Locate the cell with the specified text and output its [x, y] center coordinate. 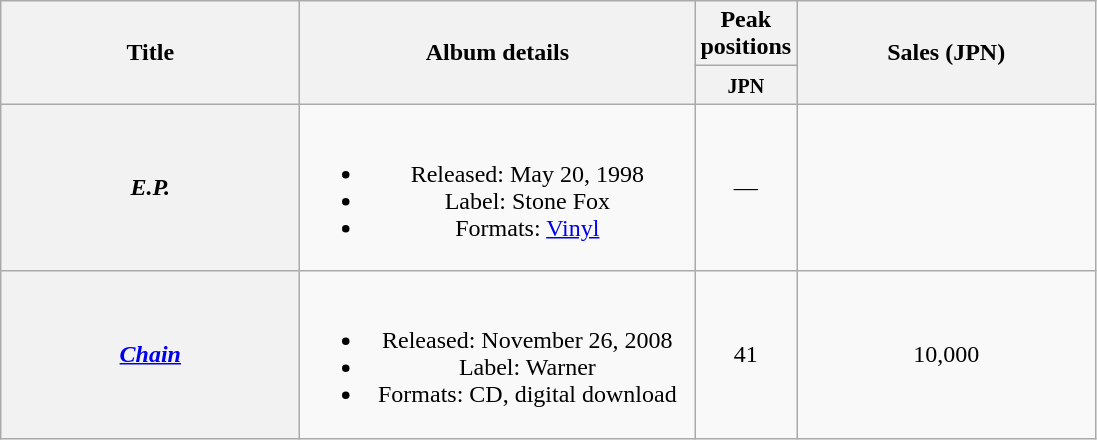
Peak positions [746, 34]
10,000 [946, 354]
Released: November 26, 2008 Label: WarnerFormats: CD, digital download [498, 354]
Chain [150, 354]
E.P. [150, 188]
Released: May 20, 1998 Label: Stone FoxFormats: Vinyl [498, 188]
Sales (JPN) [946, 52]
JPN [746, 85]
Album details [498, 52]
— [746, 188]
41 [746, 354]
Title [150, 52]
